Extract the [x, y] coordinate from the center of the cell holding the provided text.  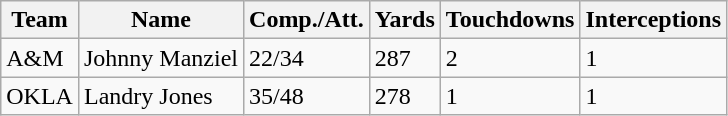
Touchdowns [510, 20]
A&M [40, 58]
Team [40, 20]
Landry Jones [160, 96]
Interceptions [654, 20]
Name [160, 20]
Johnny Manziel [160, 58]
35/48 [307, 96]
OKLA [40, 96]
Comp./Att. [307, 20]
Yards [404, 20]
2 [510, 58]
287 [404, 58]
22/34 [307, 58]
278 [404, 96]
